Identify which cell holds the provided text, then report its [x, y] central coordinate. 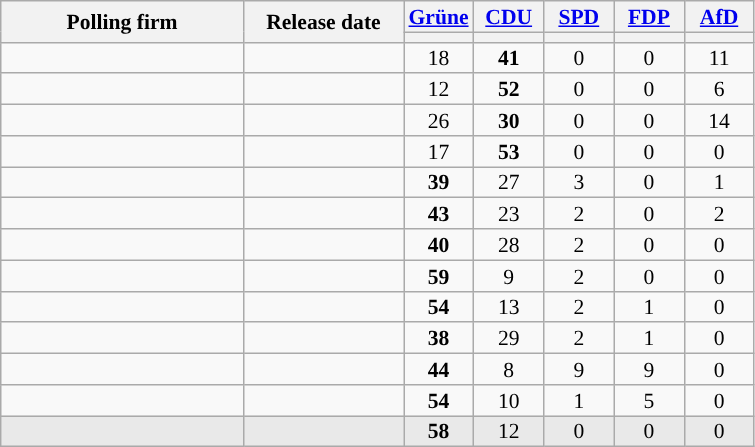
52 [509, 90]
Grüne [439, 16]
18 [439, 58]
5 [649, 400]
43 [439, 214]
14 [719, 120]
40 [439, 244]
44 [439, 370]
Release date [323, 22]
FDP [649, 16]
10 [509, 400]
6 [719, 90]
3 [579, 182]
23 [509, 214]
17 [439, 152]
28 [509, 244]
53 [509, 152]
30 [509, 120]
29 [509, 338]
26 [439, 120]
59 [439, 276]
CDU [509, 16]
AfD [719, 16]
11 [719, 58]
38 [439, 338]
13 [509, 306]
8 [509, 370]
SPD [579, 16]
Polling firm [122, 22]
39 [439, 182]
41 [509, 58]
58 [439, 432]
27 [509, 182]
